Locate the cell with the specified text and output its [X, Y] center coordinate. 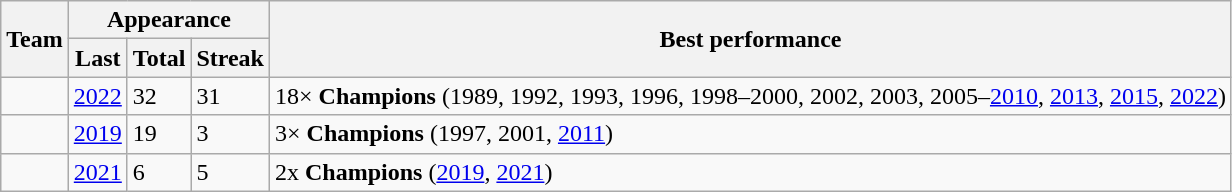
2x Champions (2019, 2021) [751, 172]
Best performance [751, 39]
2019 [98, 134]
3× Champions (1997, 2001, 2011) [751, 134]
Appearance [168, 20]
2022 [98, 96]
18× Champions (1989, 1992, 1993, 1996, 1998–2000, 2002, 2003, 2005–2010, 2013, 2015, 2022) [751, 96]
19 [159, 134]
Streak [230, 58]
31 [230, 96]
Last [98, 58]
2021 [98, 172]
6 [159, 172]
3 [230, 134]
Team [35, 39]
32 [159, 96]
Total [159, 58]
5 [230, 172]
